From the cell containing the given text, extract its center point as (X, Y) coordinate. 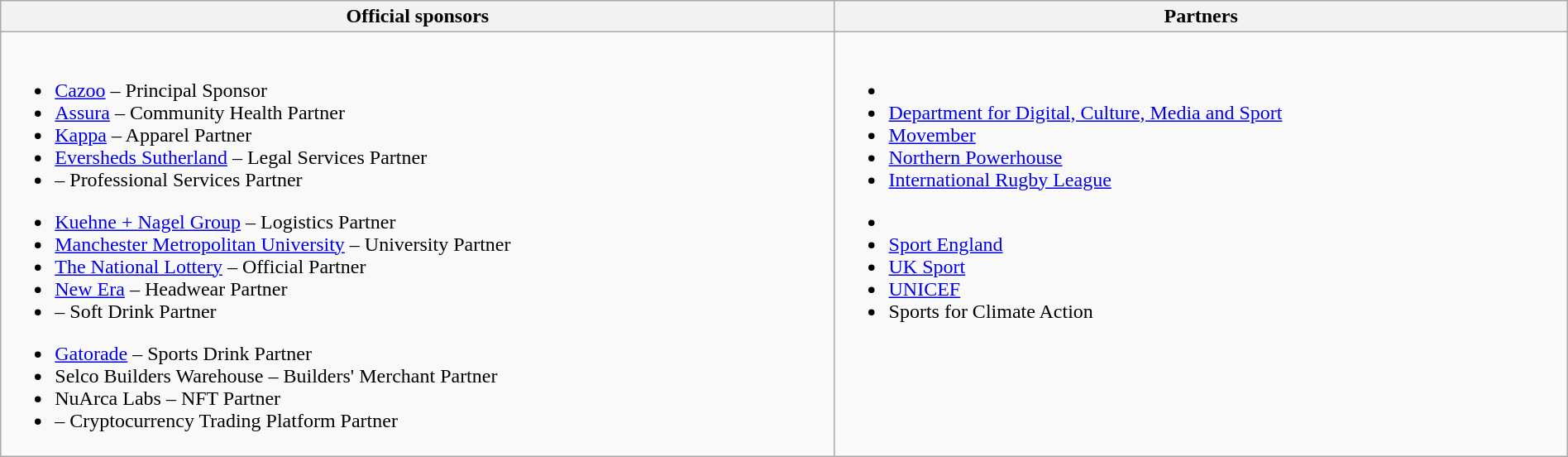
Partners (1201, 17)
Official sponsors (418, 17)
